Extract the [X, Y] coordinate from the center of the cell holding the provided text.  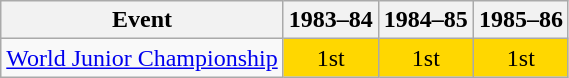
1984–85 [426, 20]
Event [142, 20]
1985–86 [520, 20]
1983–84 [330, 20]
World Junior Championship [142, 58]
